Search for the cell housing the specified text and yield its [x, y] center coordinate. 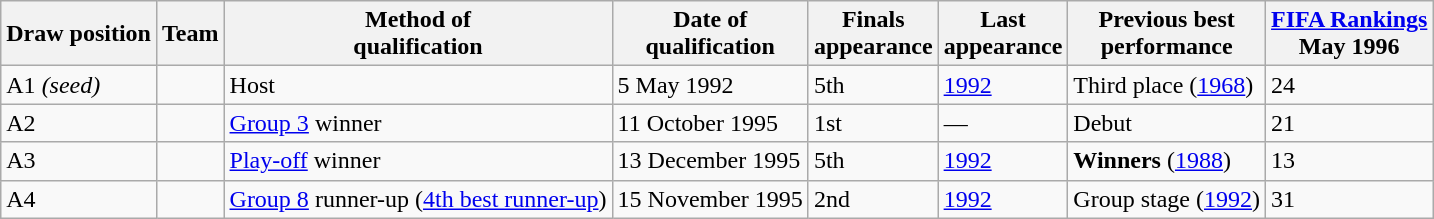
Group 3 winner [418, 123]
A3 [79, 161]
Lastappearance [1003, 34]
— [1003, 123]
24 [1350, 85]
Method ofqualification [418, 34]
Play-off winner [418, 161]
Date ofqualification [710, 34]
Host [418, 85]
FIFA RankingsMay 1996 [1350, 34]
Debut [1167, 123]
Group stage (1992) [1167, 199]
Draw position [79, 34]
Third place (1968) [1167, 85]
A2 [79, 123]
5 May 1992 [710, 85]
Finalsappearance [873, 34]
21 [1350, 123]
A4 [79, 199]
Team [190, 34]
Previous bestperformance [1167, 34]
11 October 1995 [710, 123]
Group 8 runner-up (4th best runner-up) [418, 199]
Winners (1988) [1167, 161]
15 November 1995 [710, 199]
A1 (seed) [79, 85]
13 December 1995 [710, 161]
13 [1350, 161]
2nd [873, 199]
1st [873, 123]
31 [1350, 199]
